For the text-containing cell, return its midpoint in (x, y) coordinate format. 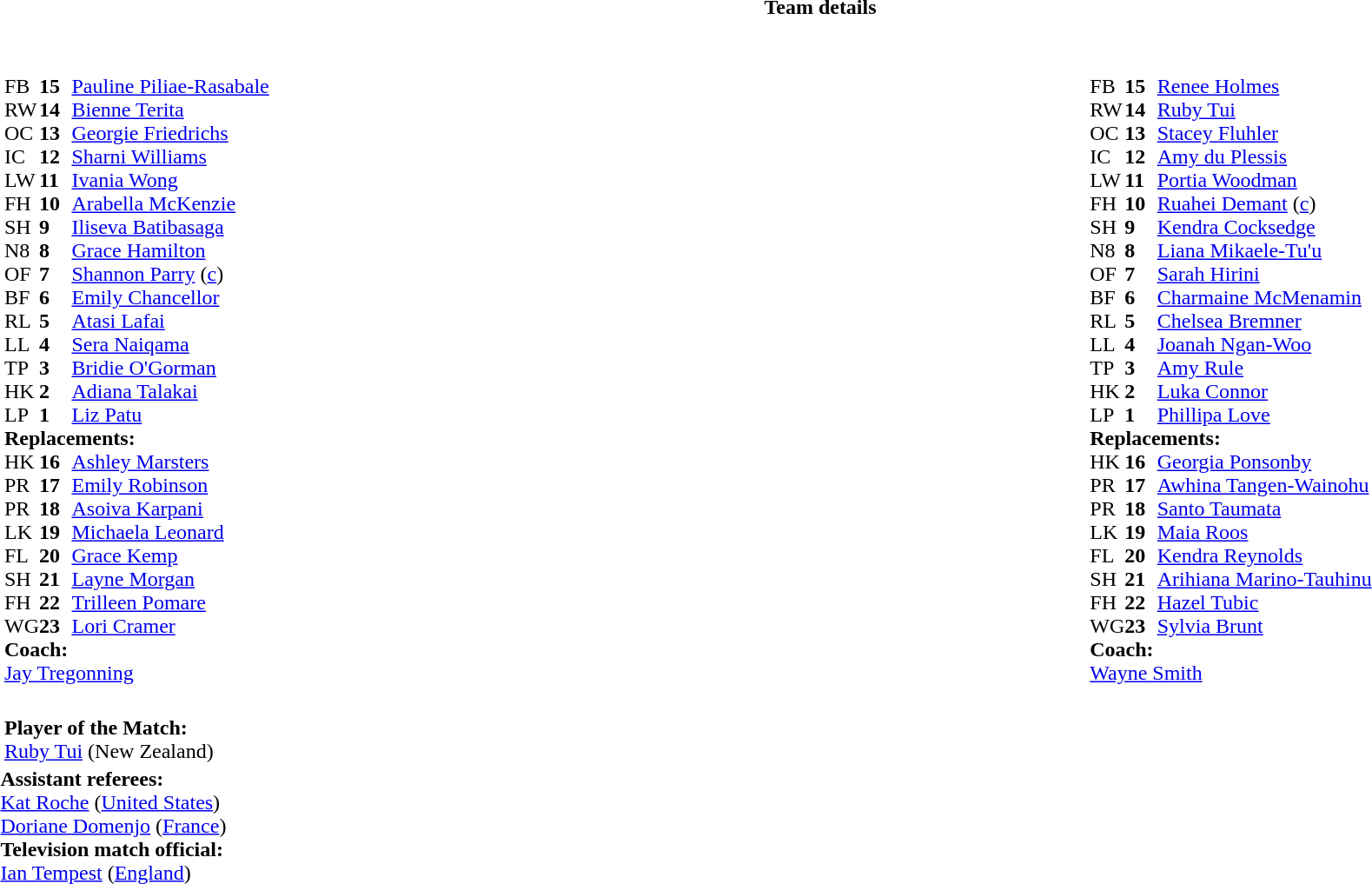
Pauline Piliae-Rasabale (170, 87)
Layne Morgan (170, 579)
Grace Hamilton (170, 250)
Atasi Lafai (170, 322)
Lori Cramer (170, 626)
Iliseva Batibasaga (170, 228)
Liana Mikaele-Tu'u (1265, 250)
Santo Taumata (1265, 509)
Liz Patu (170, 415)
Georgie Friedrichs (170, 134)
Kendra Cocksedge (1265, 228)
Emily Chancellor (170, 297)
Ruby Tui (1265, 110)
Sharni Williams (170, 156)
Hazel Tubic (1265, 603)
Maia Roos (1265, 532)
Georgia Ponsonby (1265, 462)
Renee Holmes (1265, 87)
Chelsea Bremner (1265, 322)
Asoiva Karpani (170, 509)
Trilleen Pomare (170, 603)
Sera Naiqama (170, 344)
Stacey Fluhler (1265, 134)
Arabella McKenzie (170, 203)
Ashley Marsters (170, 462)
Emily Robinson (170, 485)
Joanah Ngan-Woo (1265, 344)
Bridie O'Gorman (170, 369)
Ivania Wong (170, 181)
Sarah Hirini (1265, 275)
Bienne Terita (170, 110)
Amy Rule (1265, 369)
Arihiana Marino-Tauhinu (1265, 579)
Ruahei Demant (c) (1265, 203)
Awhina Tangen-Wainohu (1265, 485)
Phillipa Love (1265, 415)
Luka Connor (1265, 391)
Sylvia Brunt (1265, 626)
Wayne Smith (1230, 673)
Shannon Parry (c) (170, 275)
Portia Woodman (1265, 181)
Jay Tregonning (137, 673)
Michaela Leonard (170, 532)
Adiana Talakai (170, 391)
Kendra Reynolds (1265, 556)
Amy du Plessis (1265, 156)
Charmaine McMenamin (1265, 297)
Grace Kemp (170, 556)
